Scan for the cell matching the given text and deliver its [x, y] coordinate at center. 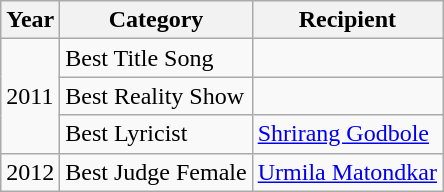
2012 [30, 172]
Best Title Song [156, 58]
Urmila Matondkar [347, 172]
Best Lyricist [156, 134]
Best Judge Female [156, 172]
Recipient [347, 20]
Category [156, 20]
2011 [30, 96]
Best Reality Show [156, 96]
Shrirang Godbole [347, 134]
Year [30, 20]
